Capture the cell that displays the provided text and extract its (x, y) central coordinate. 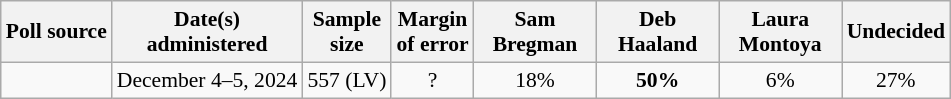
18% (536, 80)
DebHaaland (658, 32)
50% (658, 80)
557 (LV) (346, 80)
December 4–5, 2024 (208, 80)
Date(s)administered (208, 32)
? (432, 80)
SamBregman (536, 32)
Marginof error (432, 32)
6% (780, 80)
LauraMontoya (780, 32)
Samplesize (346, 32)
Undecided (896, 32)
27% (896, 80)
Poll source (56, 32)
